Provide the (X, Y) coordinate of the cell's center where the given text is located.  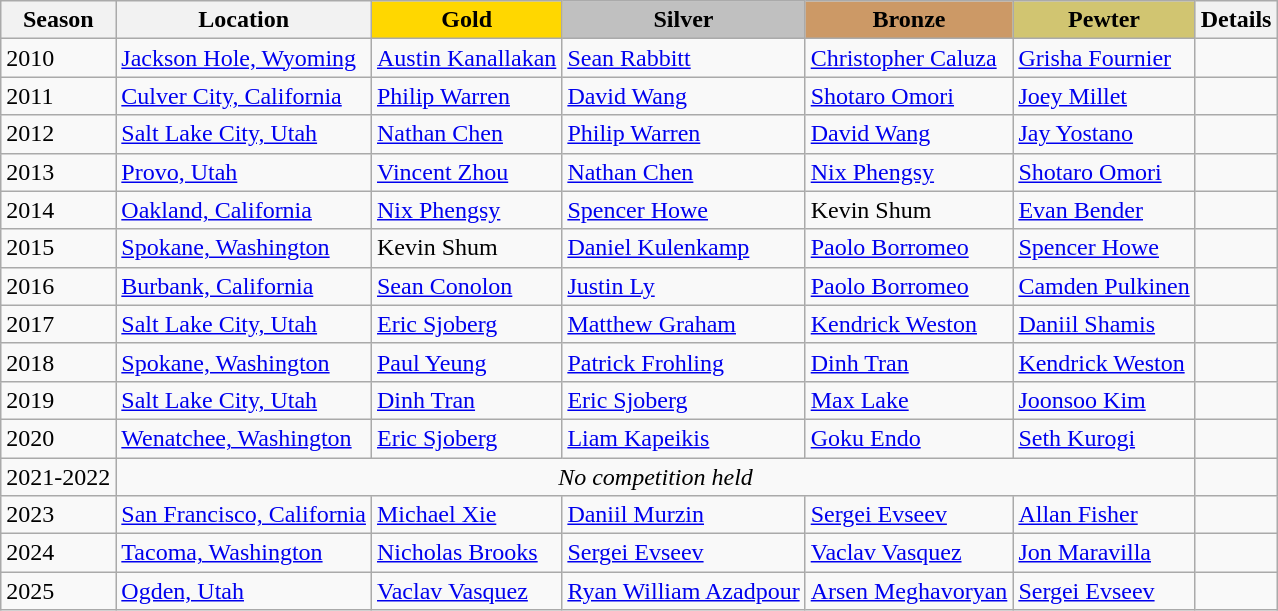
Bronze (909, 20)
Provo, Utah (244, 172)
Joonsoo Kim (1104, 400)
2015 (58, 248)
San Francisco, California (244, 515)
Details (1236, 20)
2024 (58, 553)
Location (244, 20)
2021-2022 (58, 477)
2013 (58, 172)
2023 (58, 515)
Matthew Graham (684, 324)
Paul Yeung (466, 362)
Allan Fisher (1104, 515)
2019 (58, 400)
Grisha Fournier (1104, 58)
Christopher Caluza (909, 58)
Burbank, California (244, 286)
Seth Kurogi (1104, 438)
Jay Yostano (1104, 134)
Nicholas Brooks (466, 553)
Liam Kapeikis (684, 438)
Ogden, Utah (244, 591)
Daniil Shamis (1104, 324)
Sean Rabbitt (684, 58)
Michael Xie (466, 515)
Evan Bender (1104, 210)
2012 (58, 134)
Austin Kanallakan (466, 58)
Joey Millet (1104, 96)
2025 (58, 591)
2016 (58, 286)
2010 (58, 58)
Jon Maravilla (1104, 553)
2018 (58, 362)
2020 (58, 438)
Sean Conolon (466, 286)
Tacoma, Washington (244, 553)
Ryan William Azadpour (684, 591)
Wenatchee, Washington (244, 438)
2014 (58, 210)
Pewter (1104, 20)
Daniil Murzin (684, 515)
Silver (684, 20)
Arsen Meghavoryan (909, 591)
Justin Ly (684, 286)
Goku Endo (909, 438)
Vincent Zhou (466, 172)
2017 (58, 324)
Culver City, California (244, 96)
Camden Pulkinen (1104, 286)
Gold (466, 20)
No competition held (656, 477)
Max Lake (909, 400)
2011 (58, 96)
Patrick Frohling (684, 362)
Oakland, California (244, 210)
Daniel Kulenkamp (684, 248)
Jackson Hole, Wyoming (244, 58)
Season (58, 20)
